Identify which cell holds the provided text, then report its [x, y] central coordinate. 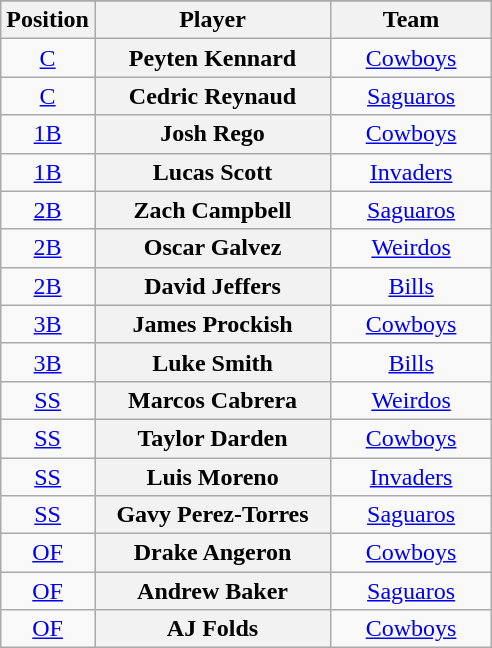
Taylor Darden [212, 438]
Peyten Kennard [212, 58]
Josh Rego [212, 134]
Lucas Scott [212, 172]
Player [212, 20]
Cedric Reynaud [212, 96]
Team [412, 20]
Zach Campbell [212, 210]
AJ Folds [212, 629]
Gavy Perez-Torres [212, 515]
Luke Smith [212, 362]
Marcos Cabrera [212, 400]
Oscar Galvez [212, 248]
Position [48, 20]
Drake Angeron [212, 553]
James Prockish [212, 324]
David Jeffers [212, 286]
Andrew Baker [212, 591]
Luis Moreno [212, 477]
